Return the [X, Y] coordinate for the center point of the cell that contains the specified text.  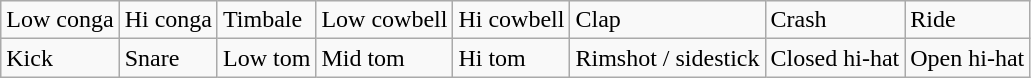
Low tom [266, 58]
Rimshot / sidestick [668, 58]
Mid tom [384, 58]
Timbale [266, 20]
Snare [168, 58]
Ride [968, 20]
Closed hi-hat [835, 58]
Clap [668, 20]
Hi conga [168, 20]
Low cowbell [384, 20]
Kick [60, 58]
Open hi-hat [968, 58]
Hi cowbell [512, 20]
Crash [835, 20]
Hi tom [512, 58]
Low conga [60, 20]
